Return [x, y] of the center of cell containing provided text 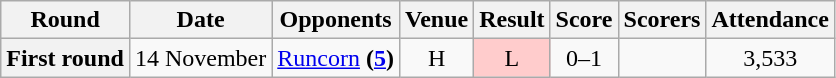
14 November [200, 58]
0–1 [584, 58]
Runcorn (5) [336, 58]
Venue [436, 20]
Opponents [336, 20]
Result [512, 20]
Attendance [770, 20]
First round [66, 58]
3,533 [770, 58]
H [436, 58]
Date [200, 20]
Round [66, 20]
Score [584, 20]
L [512, 58]
Scorers [662, 20]
